Pinpoint the cell where the given text exists, returning its [x, y] midpoint coordinate. 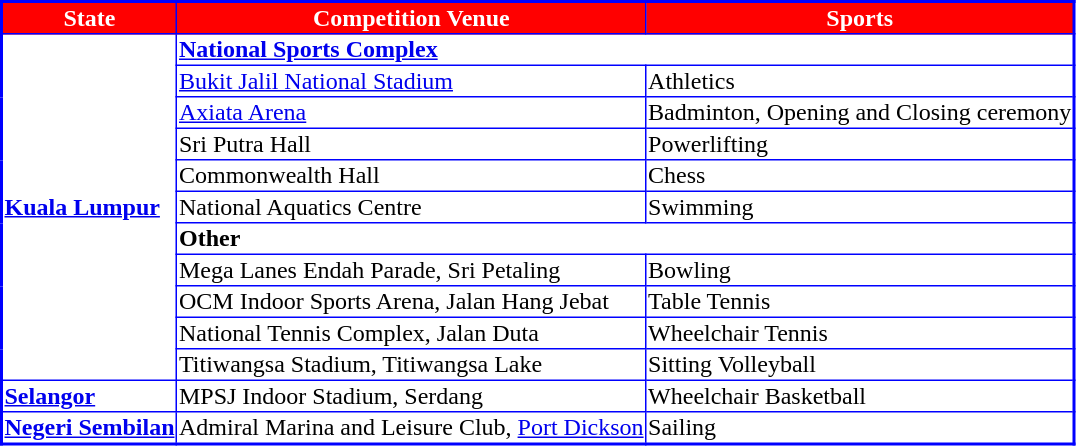
Badminton, Opening and Closing ceremony [860, 113]
National Tennis Complex, Jalan Duta [412, 333]
OCM Indoor Sports Arena, Jalan Hang Jebat [412, 302]
Mega Lanes Endah Parade, Sri Petaling [412, 270]
Competition Venue [412, 18]
Axiata Arena [412, 113]
Admiral Marina and Leisure Club, Port Dickson [412, 428]
Wheelchair Basketball [860, 396]
Kuala Lumpur [90, 207]
Negeri Sembilan [90, 428]
Sailing [860, 428]
Bowling [860, 270]
Powerlifting [860, 144]
Selangor [90, 396]
Table Tennis [860, 302]
National Aquatics Centre [412, 207]
Titiwangsa Stadium, Titiwangsa Lake [412, 365]
Commonwealth Hall [412, 176]
Sports [860, 18]
Other [626, 239]
State [90, 18]
Athletics [860, 81]
Wheelchair Tennis [860, 333]
Bukit Jalil National Stadium [412, 81]
Swimming [860, 207]
Sitting Volleyball [860, 365]
Chess [860, 176]
National Sports Complex [626, 50]
MPSJ Indoor Stadium, Serdang [412, 396]
Sri Putra Hall [412, 144]
